Pinpoint the cell where the given text exists, returning its [X, Y] midpoint coordinate. 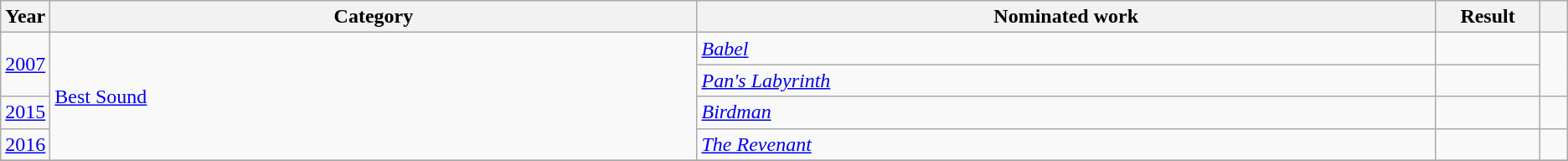
The Revenant [1065, 144]
Result [1488, 17]
2007 [25, 65]
Year [25, 17]
Babel [1065, 49]
2016 [25, 144]
Category [374, 17]
Pan's Labyrinth [1065, 80]
2015 [25, 112]
Birdman [1065, 112]
Best Sound [374, 96]
Nominated work [1065, 17]
